Find where the given text appears and provide that cell's center as (x, y) coordinate. 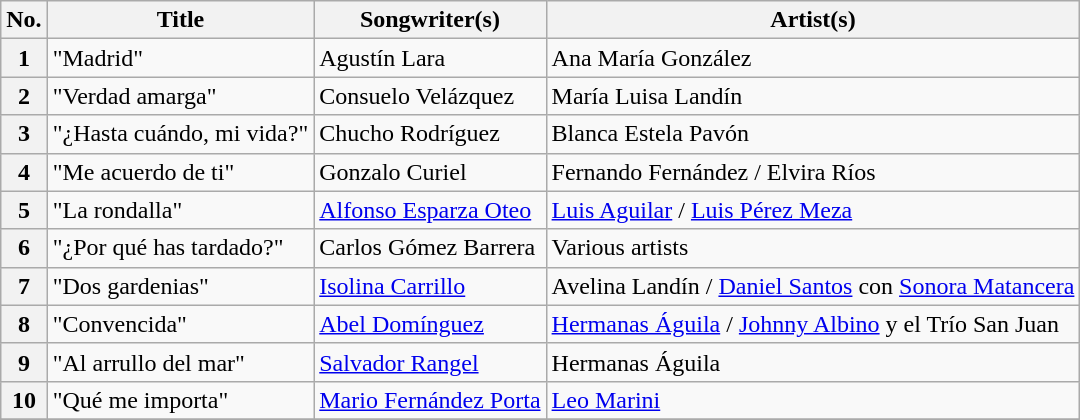
Fernando Fernández / Elvira Ríos (813, 172)
3 (24, 134)
"Madrid" (180, 58)
6 (24, 248)
Leo Marini (813, 400)
Blanca Estela Pavón (813, 134)
No. (24, 20)
María Luisa Landín (813, 96)
1 (24, 58)
Alfonso Esparza Oteo (430, 210)
2 (24, 96)
"Verdad amarga" (180, 96)
Carlos Gómez Barrera (430, 248)
"¿Por qué has tardado?" (180, 248)
Mario Fernández Porta (430, 400)
Salvador Rangel (430, 362)
Luis Aguilar / Luis Pérez Meza (813, 210)
Artist(s) (813, 20)
7 (24, 286)
"Dos gardenias" (180, 286)
Agustín Lara (430, 58)
Various artists (813, 248)
5 (24, 210)
Isolina Carrillo (430, 286)
"Al arrullo del mar" (180, 362)
Consuelo Velázquez (430, 96)
Gonzalo Curiel (430, 172)
"Convencida" (180, 324)
9 (24, 362)
Hermanas Águila (813, 362)
4 (24, 172)
10 (24, 400)
Chucho Rodríguez (430, 134)
Avelina Landín / Daniel Santos con Sonora Matancera (813, 286)
Abel Domínguez (430, 324)
"La rondalla" (180, 210)
"Me acuerdo de ti" (180, 172)
Hermanas Águila / Johnny Albino y el Trío San Juan (813, 324)
"Qué me importa" (180, 400)
Ana María González (813, 58)
Title (180, 20)
8 (24, 324)
"¿Hasta cuándo, mi vida?" (180, 134)
Songwriter(s) (430, 20)
